Capture the cell that displays the provided text and extract its [x, y] central coordinate. 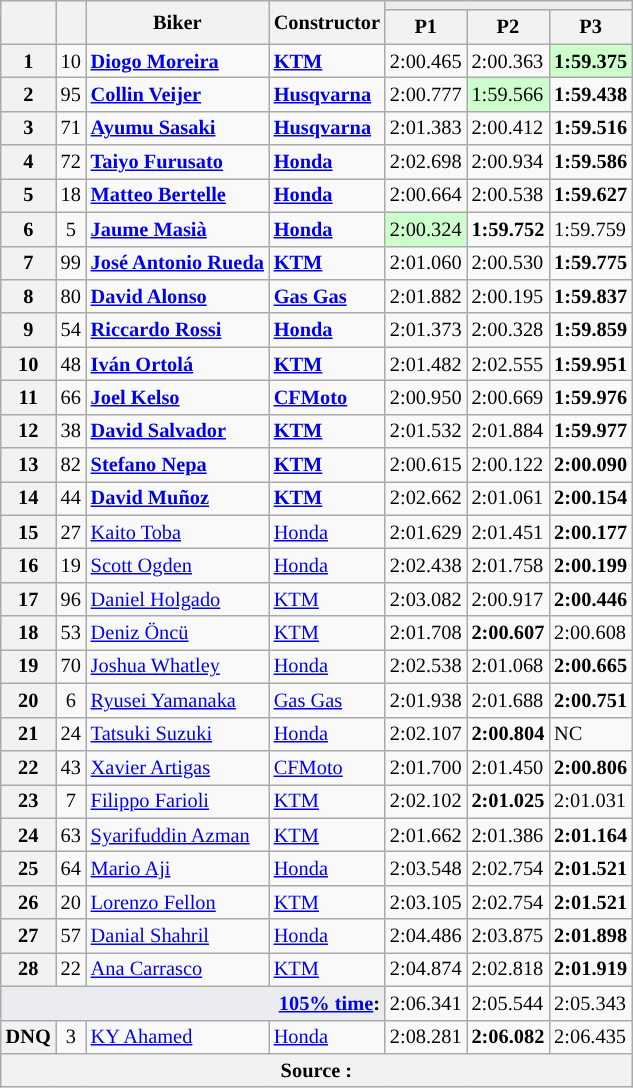
David Alonso [178, 296]
1:59.977 [590, 431]
1:59.627 [590, 195]
2:05.343 [590, 1003]
2:00.177 [590, 532]
2:00.122 [508, 465]
2:03.875 [508, 936]
4 [28, 162]
72 [71, 162]
Iván Ortolá [178, 364]
26 [28, 902]
2:01.373 [426, 330]
15 [28, 532]
Danial Shahril [178, 936]
2:01.662 [426, 835]
2:00.446 [590, 599]
2 [28, 94]
2:00.465 [426, 61]
2:03.105 [426, 902]
2:02.438 [426, 565]
2:00.090 [590, 465]
14 [28, 498]
2:02.538 [426, 666]
Biker [178, 22]
Filippo Farioli [178, 801]
1:59.752 [508, 229]
2:00.530 [508, 263]
2:00.777 [426, 94]
17 [28, 599]
9 [28, 330]
2:00.608 [590, 633]
Mario Aji [178, 868]
2:01.068 [508, 666]
2:04.486 [426, 936]
64 [71, 868]
P3 [590, 27]
53 [71, 633]
2:02.698 [426, 162]
2:02.555 [508, 364]
2:02.102 [426, 801]
12 [28, 431]
2:01.708 [426, 633]
2:00.950 [426, 397]
95 [71, 94]
2:02.107 [426, 734]
Scott Ogden [178, 565]
Source : [316, 1070]
Daniel Holgado [178, 599]
Jaume Masià [178, 229]
2:03.082 [426, 599]
54 [71, 330]
Collin Veijer [178, 94]
2:01.164 [590, 835]
2:00.195 [508, 296]
1:59.438 [590, 94]
2:00.412 [508, 128]
8 [28, 296]
44 [71, 498]
2:00.538 [508, 195]
P1 [426, 27]
2:01.450 [508, 767]
Xavier Artigas [178, 767]
Ana Carrasco [178, 969]
1:59.759 [590, 229]
DNQ [28, 1037]
David Muñoz [178, 498]
2:00.664 [426, 195]
66 [71, 397]
2:02.818 [508, 969]
2:01.629 [426, 532]
63 [71, 835]
2:00.615 [426, 465]
2:01.383 [426, 128]
57 [71, 936]
2:00.806 [590, 767]
2:01.898 [590, 936]
28 [28, 969]
2:06.435 [590, 1037]
96 [71, 599]
1:59.837 [590, 296]
13 [28, 465]
2:01.060 [426, 263]
2:00.154 [590, 498]
23 [28, 801]
2:00.607 [508, 633]
Stefano Nepa [178, 465]
2:00.804 [508, 734]
1:59.775 [590, 263]
Syarifuddin Azman [178, 835]
1:59.976 [590, 397]
82 [71, 465]
71 [71, 128]
P2 [508, 27]
16 [28, 565]
1:59.375 [590, 61]
2:01.938 [426, 700]
2:01.532 [426, 431]
2:00.669 [508, 397]
2:01.482 [426, 364]
Joel Kelso [178, 397]
Tatsuki Suzuki [178, 734]
2:02.662 [426, 498]
11 [28, 397]
2:00.328 [508, 330]
21 [28, 734]
2:01.884 [508, 431]
Deniz Öncü [178, 633]
2:00.199 [590, 565]
Lorenzo Fellon [178, 902]
David Salvador [178, 431]
2:01.031 [590, 801]
2:08.281 [426, 1037]
80 [71, 296]
José Antonio Rueda [178, 263]
2:01.758 [508, 565]
2:06.082 [508, 1037]
Ayumu Sasaki [178, 128]
1:59.516 [590, 128]
2:00.665 [590, 666]
48 [71, 364]
2:06.341 [426, 1003]
1:59.586 [590, 162]
2:04.874 [426, 969]
2:01.451 [508, 532]
70 [71, 666]
2:01.700 [426, 767]
2:01.882 [426, 296]
2:00.751 [590, 700]
Matteo Bertelle [178, 195]
25 [28, 868]
1:59.566 [508, 94]
Kaito Toba [178, 532]
1 [28, 61]
Taiyo Furusato [178, 162]
2:00.917 [508, 599]
Ryusei Yamanaka [178, 700]
2:00.363 [508, 61]
NC [590, 734]
99 [71, 263]
Constructor [327, 22]
Riccardo Rossi [178, 330]
1:59.951 [590, 364]
105% time: [193, 1003]
2:00.324 [426, 229]
2:01.919 [590, 969]
2:03.548 [426, 868]
KY Ahamed [178, 1037]
Joshua Whatley [178, 666]
1:59.859 [590, 330]
2:01.688 [508, 700]
38 [71, 431]
43 [71, 767]
2:05.544 [508, 1003]
2:00.934 [508, 162]
2:01.386 [508, 835]
2:01.025 [508, 801]
2:01.061 [508, 498]
Diogo Moreira [178, 61]
